Scan for the cell matching the given text and deliver its (X, Y) coordinate at center. 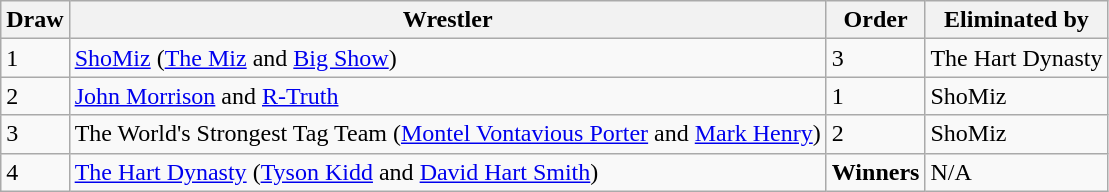
John Morrison and R-Truth (448, 96)
ShoMiz (The Miz and Big Show) (448, 58)
Eliminated by (1016, 20)
N/A (1016, 172)
Wrestler (448, 20)
Draw (35, 20)
Winners (876, 172)
4 (35, 172)
The Hart Dynasty (Tyson Kidd and David Hart Smith) (448, 172)
The World's Strongest Tag Team (Montel Vontavious Porter and Mark Henry) (448, 134)
Order (876, 20)
The Hart Dynasty (1016, 58)
